Determine the [X, Y] coordinate at the center of the cell enclosing the given text.  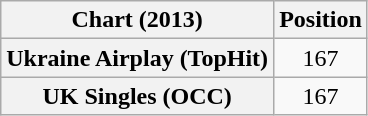
Position [321, 20]
UK Singles (OCC) [138, 96]
Chart (2013) [138, 20]
Ukraine Airplay (TopHit) [138, 58]
